Scan for the cell matching the given text and deliver its (x, y) coordinate at center. 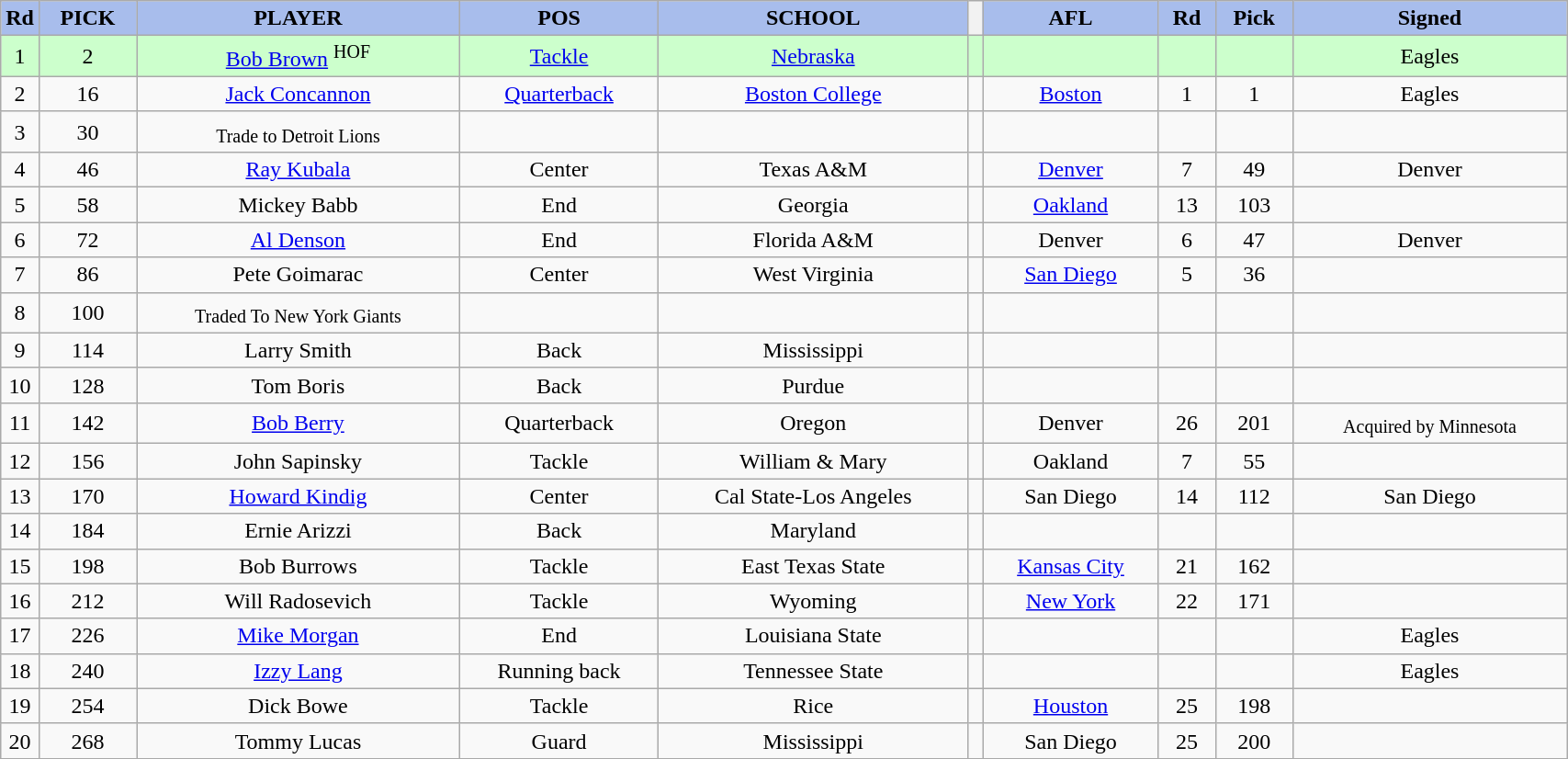
171 (1254, 601)
254 (87, 706)
West Virginia (814, 275)
AFL (1071, 18)
Georgia (814, 205)
128 (87, 385)
201 (1254, 423)
170 (87, 496)
Oregon (814, 423)
William & Mary (814, 461)
Bob Brown HOF (299, 57)
Traded To New York Giants (299, 312)
Mickey Babb (299, 205)
8 (20, 312)
New York (1071, 601)
200 (1254, 741)
19 (20, 706)
26 (1187, 423)
11 (20, 423)
55 (1254, 461)
Ray Kubala (299, 170)
47 (1254, 240)
Cal State-Los Angeles (814, 496)
240 (87, 671)
Acquired by Minnesota (1429, 423)
4 (20, 170)
Trade to Detroit Lions (299, 131)
Texas A&M (814, 170)
Bob Berry (299, 423)
Howard Kindig (299, 496)
Signed (1429, 18)
142 (87, 423)
Louisiana State (814, 636)
20 (20, 741)
Wyoming (814, 601)
Nebraska (814, 57)
Izzy Lang (299, 671)
114 (87, 350)
9 (20, 350)
PLAYER (299, 18)
226 (87, 636)
162 (1254, 566)
PICK (87, 18)
Al Denson (299, 240)
East Texas State (814, 566)
36 (1254, 275)
58 (87, 205)
3 (20, 131)
22 (1187, 601)
12 (20, 461)
Larry Smith (299, 350)
112 (1254, 496)
Tennessee State (814, 671)
POS (558, 18)
Florida A&M (814, 240)
17 (20, 636)
Tommy Lucas (299, 741)
212 (87, 601)
72 (87, 240)
John Sapinsky (299, 461)
18 (20, 671)
49 (1254, 170)
Mike Morgan (299, 636)
Rice (814, 706)
Maryland (814, 531)
30 (87, 131)
Pick (1254, 18)
Running back (558, 671)
Bob Burrows (299, 566)
10 (20, 385)
Dick Bowe (299, 706)
184 (87, 531)
Pete Goimarac (299, 275)
86 (87, 275)
156 (87, 461)
Kansas City (1071, 566)
268 (87, 741)
SCHOOL (814, 18)
46 (87, 170)
21 (1187, 566)
100 (87, 312)
Purdue (814, 385)
Ernie Arizzi (299, 531)
Guard (558, 741)
15 (20, 566)
Boston College (814, 94)
Boston (1071, 94)
Jack Concannon (299, 94)
103 (1254, 205)
Houston (1071, 706)
Tom Boris (299, 385)
Will Radosevich (299, 601)
